Capture the cell that displays the provided text and extract its (x, y) central coordinate. 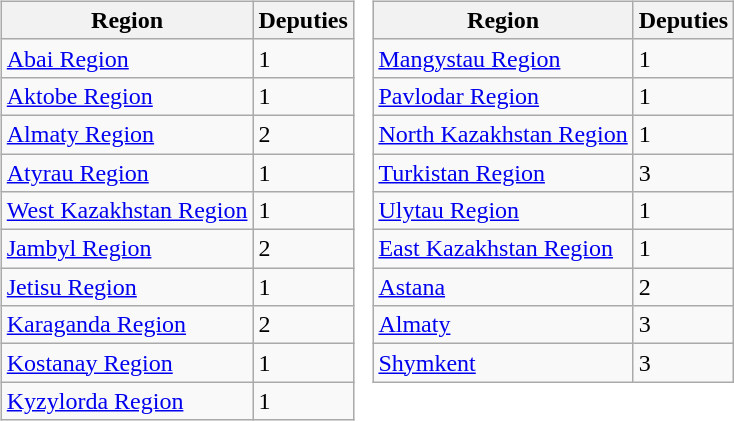
Kyzylorda Region (127, 401)
North Kazakhstan Region (503, 134)
Abai Region (127, 58)
Astana (503, 287)
Atyrau Region (127, 173)
Ulytau Region (503, 211)
Mangystau Region (503, 58)
Kostanay Region (127, 363)
Shymkent (503, 363)
Pavlodar Region (503, 96)
Jambyl Region (127, 249)
Almaty (503, 325)
Almaty Region (127, 134)
East Kazakhstan Region (503, 249)
West Kazakhstan Region (127, 211)
Turkistan Region (503, 173)
Jetisu Region (127, 287)
Aktobe Region (127, 96)
Karaganda Region (127, 325)
